Scan for the cell matching the given text and deliver its (x, y) coordinate at center. 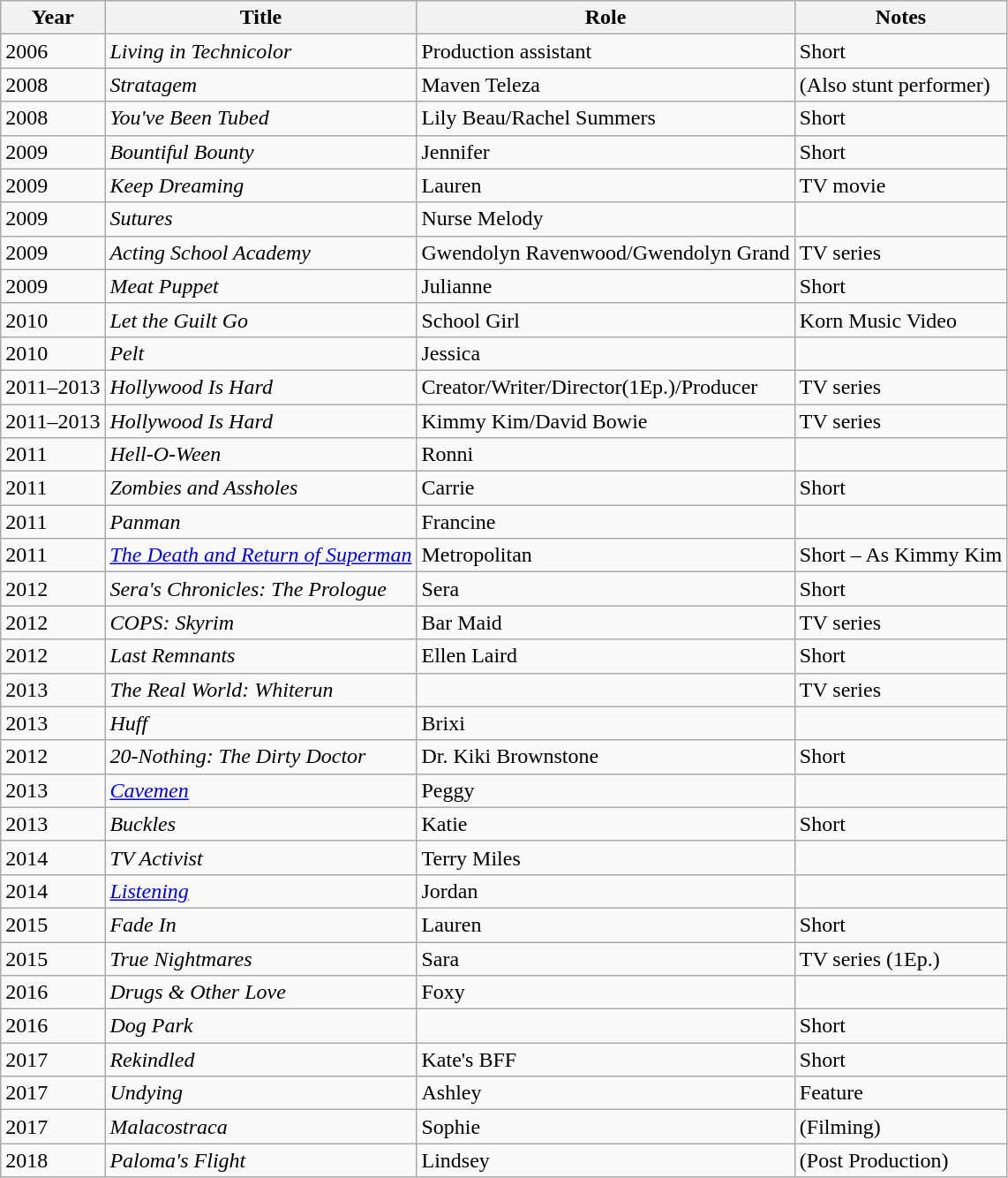
Jordan (606, 891)
Lily Beau/Rachel Summers (606, 118)
Short – As Kimmy Kim (900, 555)
Cavemen (261, 790)
Ashley (606, 1093)
Listening (261, 891)
Gwendolyn Ravenwood/Gwendolyn Grand (606, 253)
Metropolitan (606, 555)
Lindsey (606, 1160)
Sutures (261, 219)
Nurse Melody (606, 219)
The Death and Return of Superman (261, 555)
Ronni (606, 455)
Francine (606, 522)
Meat Puppet (261, 286)
Role (606, 18)
Bar Maid (606, 623)
Panman (261, 522)
Julianne (606, 286)
20-Nothing: The Dirty Doctor (261, 757)
Dr. Kiki Brownstone (606, 757)
Bountiful Bounty (261, 152)
Year (53, 18)
(Post Production) (900, 1160)
Feature (900, 1093)
(Filming) (900, 1127)
TV series (1Ep.) (900, 958)
You've Been Tubed (261, 118)
2006 (53, 51)
Drugs & Other Love (261, 993)
(Also stunt performer) (900, 85)
Fade In (261, 925)
Title (261, 18)
True Nightmares (261, 958)
Zombies and Assholes (261, 488)
Last Remnants (261, 656)
Malacostraca (261, 1127)
Jennifer (606, 152)
Kate's BFF (606, 1060)
COPS: Skyrim (261, 623)
Acting School Academy (261, 253)
School Girl (606, 320)
Sera (606, 589)
TV Activist (261, 857)
Undying (261, 1093)
Sara (606, 958)
Huff (261, 723)
Jessica (606, 353)
Terry Miles (606, 857)
Foxy (606, 993)
Buckles (261, 824)
Carrie (606, 488)
Sophie (606, 1127)
Stratagem (261, 85)
Paloma's Flight (261, 1160)
Dog Park (261, 1026)
Korn Music Video (900, 320)
Rekindled (261, 1060)
The Real World: Whiterun (261, 690)
Creator/Writer/Director(1Ep.)/Producer (606, 387)
Maven Teleza (606, 85)
Production assistant (606, 51)
Living in Technicolor (261, 51)
Sera's Chronicles: The Prologue (261, 589)
Notes (900, 18)
Pelt (261, 353)
TV movie (900, 185)
Keep Dreaming (261, 185)
Ellen Laird (606, 656)
2018 (53, 1160)
Let the Guilt Go (261, 320)
Peggy (606, 790)
Hell-O-Ween (261, 455)
Kimmy Kim/David Bowie (606, 421)
Brixi (606, 723)
Katie (606, 824)
